Output the (x, y) coordinate of the center of the cell containing the given text.  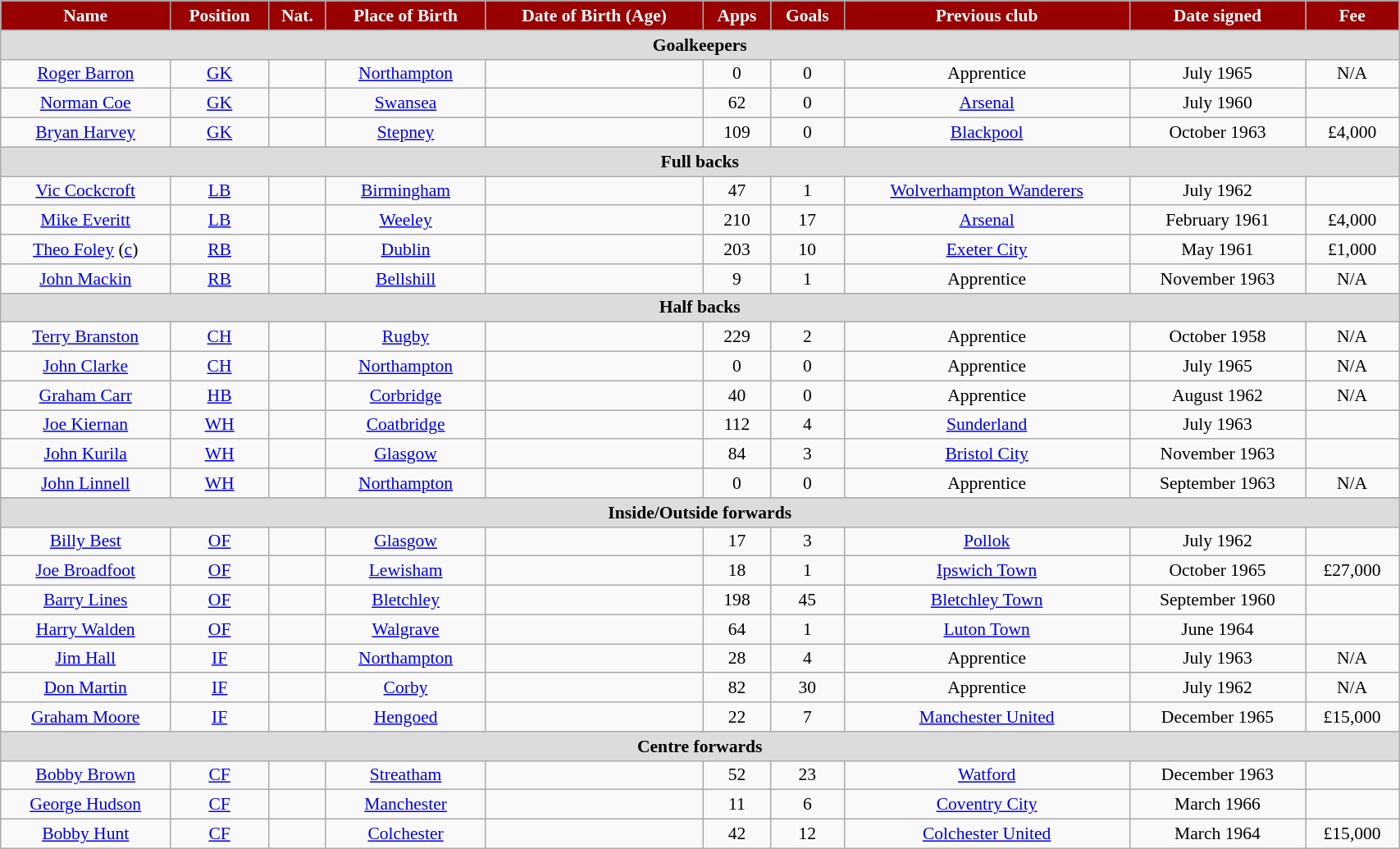
Bryan Harvey (85, 133)
October 1963 (1217, 133)
42 (736, 834)
Bletchley (405, 600)
December 1965 (1217, 717)
October 1958 (1217, 337)
23 (807, 775)
Date of Birth (Age) (594, 16)
Lewisham (405, 571)
82 (736, 688)
Harry Walden (85, 629)
£1,000 (1352, 249)
Apps (736, 16)
Manchester (405, 805)
Exeter City (987, 249)
Date signed (1217, 16)
Name (85, 16)
203 (736, 249)
Blackpool (987, 133)
Roger Barron (85, 74)
2 (807, 337)
Norman Coe (85, 103)
Birmingham (405, 191)
Joe Kiernan (85, 425)
£27,000 (1352, 571)
Watford (987, 775)
Barry Lines (85, 600)
June 1964 (1217, 629)
52 (736, 775)
45 (807, 600)
22 (736, 717)
Dublin (405, 249)
March 1966 (1217, 805)
Pollok (987, 541)
HB (220, 395)
Place of Birth (405, 16)
Half backs (700, 308)
May 1961 (1217, 249)
Theo Foley (c) (85, 249)
Bletchley Town (987, 600)
Graham Carr (85, 395)
Luton Town (987, 629)
George Hudson (85, 805)
John Clarke (85, 367)
September 1960 (1217, 600)
198 (736, 600)
84 (736, 454)
Swansea (405, 103)
August 1962 (1217, 395)
30 (807, 688)
Manchester United (987, 717)
Inside/Outside forwards (700, 513)
Mike Everitt (85, 221)
12 (807, 834)
October 1965 (1217, 571)
Nat. (298, 16)
64 (736, 629)
11 (736, 805)
December 1963 (1217, 775)
Coatbridge (405, 425)
September 1963 (1217, 483)
Jim Hall (85, 659)
Walgrave (405, 629)
Colchester (405, 834)
10 (807, 249)
18 (736, 571)
Centre forwards (700, 746)
Terry Branston (85, 337)
Corbridge (405, 395)
Hengoed (405, 717)
Full backs (700, 162)
John Kurila (85, 454)
John Mackin (85, 279)
Goals (807, 16)
Position (220, 16)
Bobby Hunt (85, 834)
Ipswich Town (987, 571)
Bobby Brown (85, 775)
Colchester United (987, 834)
Coventry City (987, 805)
62 (736, 103)
6 (807, 805)
March 1964 (1217, 834)
229 (736, 337)
John Linnell (85, 483)
Wolverhampton Wanderers (987, 191)
Joe Broadfoot (85, 571)
40 (736, 395)
Graham Moore (85, 717)
28 (736, 659)
Streatham (405, 775)
Rugby (405, 337)
Goalkeepers (700, 45)
9 (736, 279)
47 (736, 191)
Sunderland (987, 425)
Weeley (405, 221)
Vic Cockcroft (85, 191)
July 1960 (1217, 103)
Bristol City (987, 454)
Stepney (405, 133)
Billy Best (85, 541)
109 (736, 133)
Don Martin (85, 688)
7 (807, 717)
112 (736, 425)
Previous club (987, 16)
210 (736, 221)
Fee (1352, 16)
Bellshill (405, 279)
February 1961 (1217, 221)
Corby (405, 688)
